Return the [X, Y] coordinate for the center point of the cell that contains the specified text.  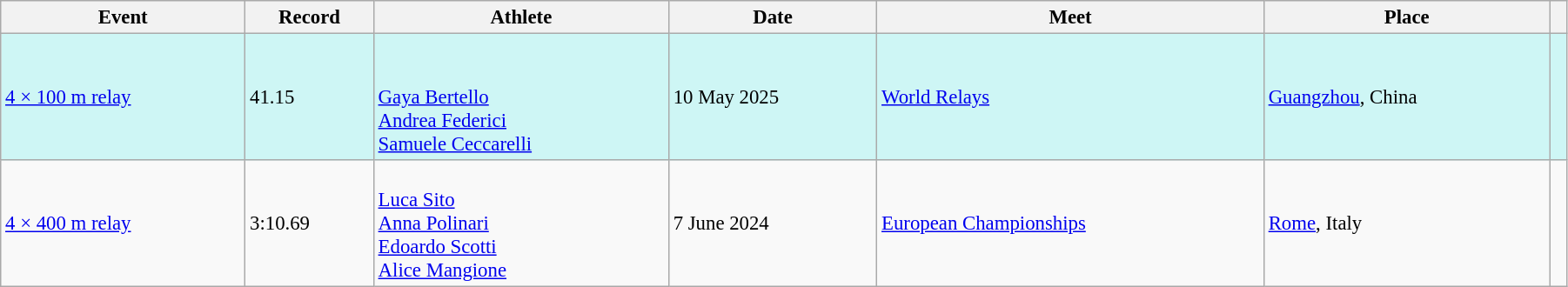
10 May 2025 [773, 97]
41.15 [310, 97]
7 June 2024 [773, 224]
Rome, Italy [1406, 224]
4 × 400 m relay [124, 224]
Meet [1070, 17]
3:10.69 [310, 224]
Place [1406, 17]
Record [310, 17]
Date [773, 17]
Luca SitoAnna PolinariEdoardo ScottiAlice Mangione [520, 224]
World Relays [1070, 97]
4 × 100 m relay [124, 97]
Gaya BertelloAndrea FedericiSamuele Ceccarelli [520, 97]
Guangzhou, China [1406, 97]
European Championships [1070, 224]
Event [124, 17]
Athlete [520, 17]
